Return the (x, y) coordinate for the center point of the cell that contains the specified text.  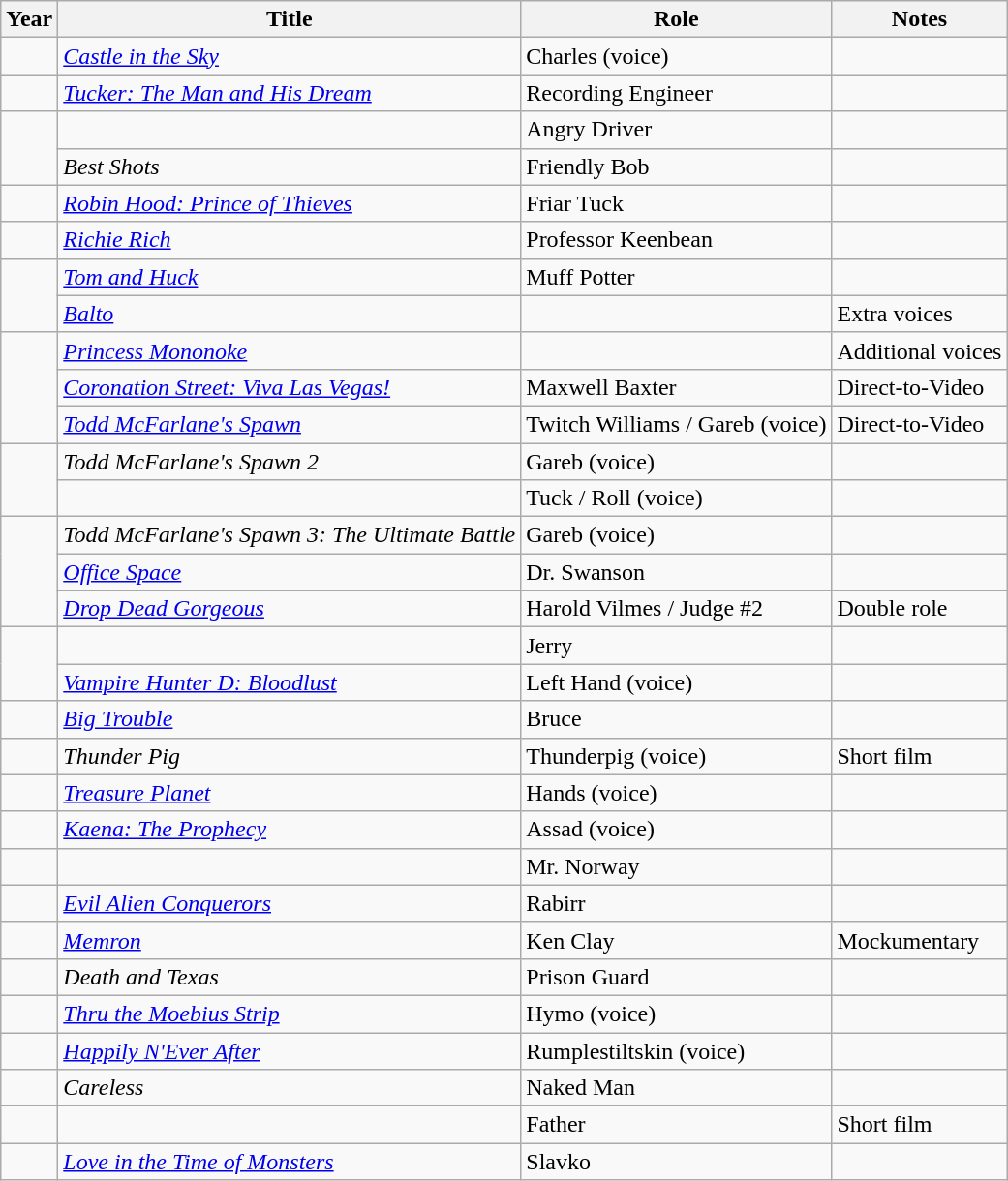
Notes (920, 19)
Extra voices (920, 314)
Love in the Time of Monsters (290, 1162)
Tucker: The Man and His Dream (290, 93)
Additional voices (920, 350)
Maxwell Baxter (676, 387)
Thru the Moebius Strip (290, 1014)
Todd McFarlane's Spawn 3: The Ultimate Battle (290, 535)
Todd McFarlane's Spawn 2 (290, 462)
Tom and Huck (290, 277)
Dr. Swanson (676, 572)
Mr. Norway (676, 866)
Thunder Pig (290, 756)
Naked Man (676, 1088)
Harold Vilmes / Judge #2 (676, 609)
Kaena: The Prophecy (290, 830)
Twitch Williams / Gareb (voice) (676, 424)
Castle in the Sky (290, 56)
Careless (290, 1088)
Thunderpig (voice) (676, 756)
Princess Mononoke (290, 350)
Left Hand (voice) (676, 682)
Prison Guard (676, 977)
Role (676, 19)
Charles (voice) (676, 56)
Richie Rich (290, 240)
Title (290, 19)
Rumplestiltskin (voice) (676, 1050)
Friendly Bob (676, 167)
Angry Driver (676, 130)
Hands (voice) (676, 793)
Bruce (676, 719)
Office Space (290, 572)
Ken Clay (676, 940)
Balto (290, 314)
Happily N'Ever After (290, 1050)
Evil Alien Conquerors (290, 903)
Vampire Hunter D: Bloodlust (290, 682)
Year (29, 19)
Memron (290, 940)
Todd McFarlane's Spawn (290, 424)
Friar Tuck (676, 203)
Big Trouble (290, 719)
Muff Potter (676, 277)
Double role (920, 609)
Professor Keenbean (676, 240)
Rabirr (676, 903)
Best Shots (290, 167)
Jerry (676, 646)
Drop Dead Gorgeous (290, 609)
Robin Hood: Prince of Thieves (290, 203)
Assad (voice) (676, 830)
Slavko (676, 1162)
Death and Texas (290, 977)
Mockumentary (920, 940)
Hymo (voice) (676, 1014)
Treasure Planet (290, 793)
Recording Engineer (676, 93)
Father (676, 1125)
Coronation Street: Viva Las Vegas! (290, 387)
Tuck / Roll (voice) (676, 499)
